Determine the (X, Y) coordinate at the center of the cell enclosing the given text.  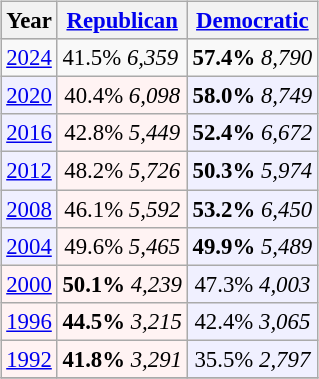
53.2% 6,450 (252, 209)
42.8% 5,449 (122, 133)
2008 (29, 209)
46.1% 5,592 (122, 209)
2000 (29, 284)
Republican (122, 21)
40.4% 6,098 (122, 96)
2020 (29, 96)
Democratic (252, 21)
48.2% 5,726 (122, 171)
Year (29, 21)
57.4% 8,790 (252, 58)
44.5% 3,215 (122, 321)
49.6% 5,465 (122, 246)
49.9% 5,489 (252, 246)
2012 (29, 171)
1996 (29, 321)
42.4% 3,065 (252, 321)
35.5% 2,797 (252, 359)
2004 (29, 246)
50.1% 4,239 (122, 284)
58.0% 8,749 (252, 96)
1992 (29, 359)
47.3% 4,003 (252, 284)
41.8% 3,291 (122, 359)
2016 (29, 133)
2024 (29, 58)
52.4% 6,672 (252, 133)
41.5% 6,359 (122, 58)
50.3% 5,974 (252, 171)
